Find where the given text appears and provide that cell's center as [x, y] coordinate. 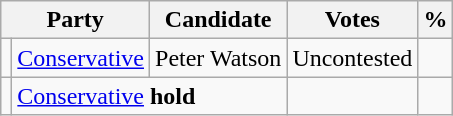
Conservative hold [150, 96]
% [436, 20]
Uncontested [352, 58]
Candidate [218, 20]
Conservative [81, 58]
Party [76, 20]
Votes [352, 20]
Peter Watson [218, 58]
